Identify which cell holds the provided text, then report its [X, Y] central coordinate. 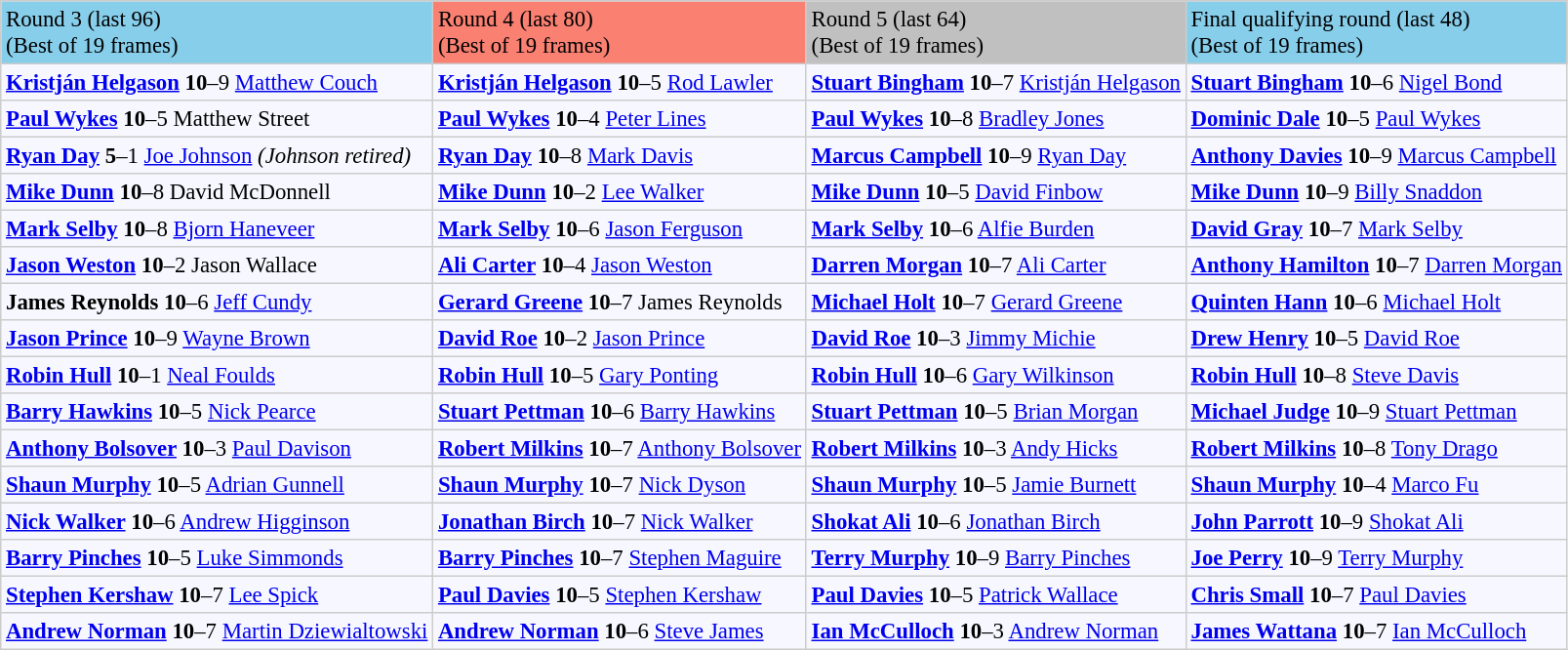
Ryan Day 10–8 Mark Davis [621, 155]
Shaun Murphy 10–5 Jamie Burnett [995, 485]
Michael Holt 10–7 Gerard Greene [995, 302]
David Gray 10–7 Mark Selby [1376, 228]
Jason Prince 10–9 Wayne Brown [217, 339]
Round 4 (last 80)(Best of 19 frames) [621, 32]
Mike Dunn 10–8 David McDonnell [217, 192]
Shaun Murphy 10–5 Adrian Gunnell [217, 485]
Jason Weston 10–2 Jason Wallace [217, 265]
Chris Small 10–7 Paul Davies [1376, 594]
David Roe 10–3 Jimmy Michie [995, 339]
Anthony Bolsover 10–3 Paul Davison [217, 448]
Darren Morgan 10–7 Ali Carter [995, 265]
Nick Walker 10–6 Andrew Higginson [217, 521]
Terry Murphy 10–9 Barry Pinches [995, 558]
Round 3 (last 96)(Best of 19 frames) [217, 32]
Gerard Greene 10–7 James Reynolds [621, 302]
Paul Davies 10–5 Stephen Kershaw [621, 594]
Barry Pinches 10–5 Luke Simmonds [217, 558]
Paul Davies 10–5 Patrick Wallace [995, 594]
Robert Milkins 10–8 Tony Drago [1376, 448]
Stuart Pettman 10–6 Barry Hawkins [621, 412]
Final qualifying round (last 48)(Best of 19 frames) [1376, 32]
Robin Hull 10–5 Gary Ponting [621, 375]
Paul Wykes 10–4 Peter Lines [621, 119]
Round 5 (last 64)(Best of 19 frames) [995, 32]
Stephen Kershaw 10–7 Lee Spick [217, 594]
Joe Perry 10–9 Terry Murphy [1376, 558]
Andrew Norman 10–6 Steve James [621, 631]
Shaun Murphy 10–7 Nick Dyson [621, 485]
Drew Henry 10–5 David Roe [1376, 339]
Stuart Bingham 10–7 Kristján Helgason [995, 82]
Marcus Campbell 10–9 Ryan Day [995, 155]
Mark Selby 10–8 Bjorn Haneveer [217, 228]
Andrew Norman 10–7 Martin Dziewialtowski [217, 631]
Robin Hull 10–6 Gary Wilkinson [995, 375]
Mark Selby 10–6 Jason Ferguson [621, 228]
Anthony Davies 10–9 Marcus Campbell [1376, 155]
David Roe 10–2 Jason Prince [621, 339]
Kristján Helgason 10–9 Matthew Couch [217, 82]
Robin Hull 10–8 Steve Davis [1376, 375]
Mike Dunn 10–2 Lee Walker [621, 192]
Ali Carter 10–4 Jason Weston [621, 265]
Paul Wykes 10–8 Bradley Jones [995, 119]
Anthony Hamilton 10–7 Darren Morgan [1376, 265]
Robin Hull 10–1 Neal Foulds [217, 375]
Shaun Murphy 10–4 Marco Fu [1376, 485]
James Reynolds 10–6 Jeff Cundy [217, 302]
Kristján Helgason 10–5 Rod Lawler [621, 82]
Mark Selby 10–6 Alfie Burden [995, 228]
Michael Judge 10–9 Stuart Pettman [1376, 412]
Paul Wykes 10–5 Matthew Street [217, 119]
Mike Dunn 10–5 David Finbow [995, 192]
Stuart Bingham 10–6 Nigel Bond [1376, 82]
Robert Milkins 10–3 Andy Hicks [995, 448]
Robert Milkins 10–7 Anthony Bolsover [621, 448]
Barry Pinches 10–7 Stephen Maguire [621, 558]
Shokat Ali 10–6 Jonathan Birch [995, 521]
Dominic Dale 10–5 Paul Wykes [1376, 119]
Quinten Hann 10–6 Michael Holt [1376, 302]
Mike Dunn 10–9 Billy Snaddon [1376, 192]
Ryan Day 5–1 Joe Johnson (Johnson retired) [217, 155]
John Parrott 10–9 Shokat Ali [1376, 521]
Jonathan Birch 10–7 Nick Walker [621, 521]
Ian McCulloch 10–3 Andrew Norman [995, 631]
Stuart Pettman 10–5 Brian Morgan [995, 412]
Barry Hawkins 10–5 Nick Pearce [217, 412]
James Wattana 10–7 Ian McCulloch [1376, 631]
